Return (x, y) of the center of cell containing provided text 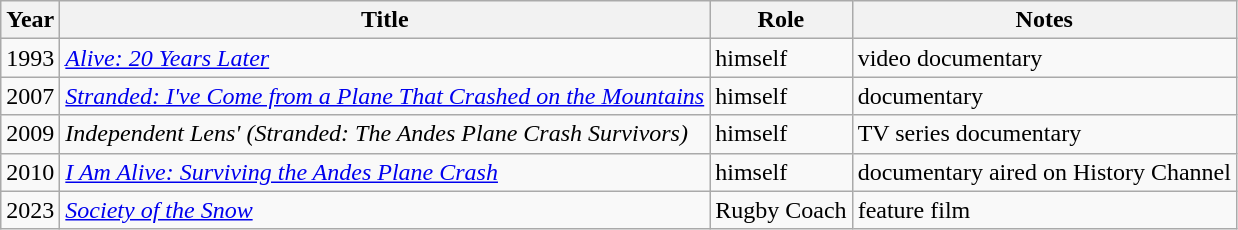
I Am Alive: Surviving the Andes Plane Crash (385, 172)
Notes (1044, 20)
Title (385, 20)
Society of the Snow (385, 210)
Role (781, 20)
TV series documentary (1044, 134)
1993 (30, 58)
2007 (30, 96)
2009 (30, 134)
Stranded: I've Come from a Plane That Crashed on the Mountains (385, 96)
documentary aired on History Channel (1044, 172)
documentary (1044, 96)
2023 (30, 210)
feature film (1044, 210)
2010 (30, 172)
Year (30, 20)
Alive: 20 Years Later (385, 58)
Independent Lens' (Stranded: The Andes Plane Crash Survivors) (385, 134)
Rugby Coach (781, 210)
video documentary (1044, 58)
